Locate the cell with the specified text and output its (x, y) center coordinate. 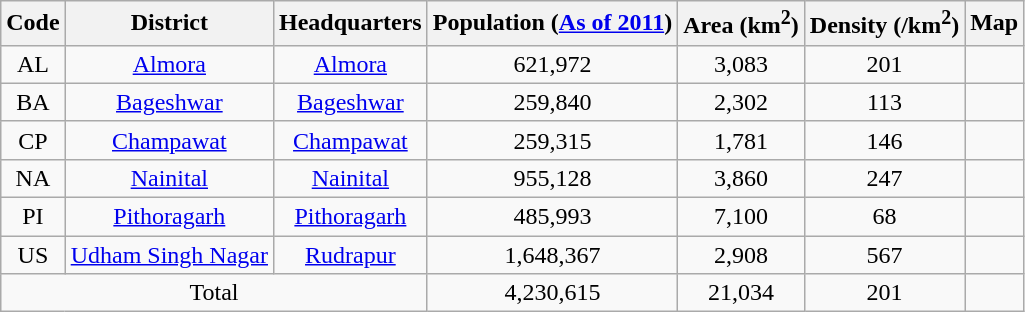
485,993 (552, 217)
Area (km2) (742, 24)
District (169, 24)
3,860 (742, 178)
Udham Singh Nagar (169, 255)
AL (33, 64)
Density (/km2) (884, 24)
113 (884, 102)
Map (994, 24)
CP (33, 140)
621,972 (552, 64)
US (33, 255)
BA (33, 102)
1,648,367 (552, 255)
Rudrapur (351, 255)
2,908 (742, 255)
Code (33, 24)
Population (As of 2011) (552, 24)
PI (33, 217)
68 (884, 217)
259,840 (552, 102)
4,230,615 (552, 293)
2,302 (742, 102)
146 (884, 140)
21,034 (742, 293)
259,315 (552, 140)
Total (214, 293)
7,100 (742, 217)
3,083 (742, 64)
NA (33, 178)
567 (884, 255)
955,128 (552, 178)
1,781 (742, 140)
Headquarters (351, 24)
247 (884, 178)
